Determine the (x, y) coordinate at the center of the cell enclosing the given text.  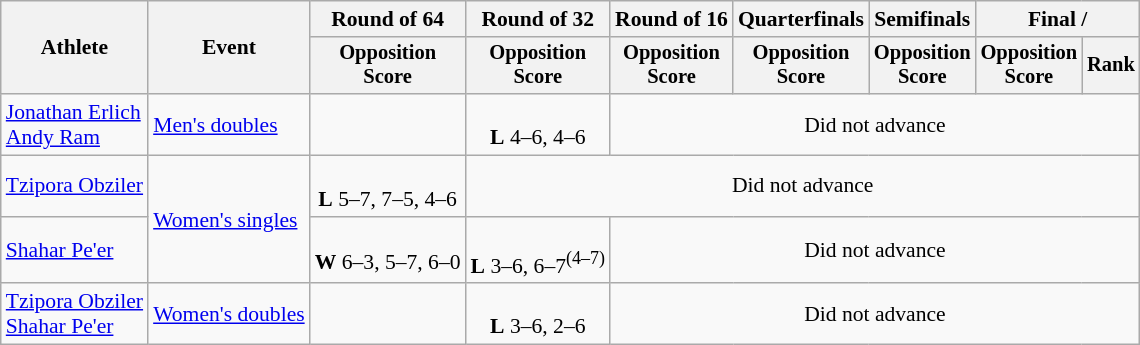
Tzipora ObzilerShahar Pe'er (74, 314)
Round of 32 (538, 19)
Women's doubles (229, 314)
L 3–6, 6–7(4–7) (538, 250)
Round of 64 (388, 19)
Round of 16 (672, 19)
Tzipora Obziler (74, 186)
Final / (1058, 19)
Quarterfinals (801, 19)
Shahar Pe'er (74, 250)
Athlete (74, 48)
Women's singles (229, 220)
Event (229, 48)
Semifinals (922, 19)
L 4–6, 4–6 (538, 124)
W 6–3, 5–7, 6–0 (388, 250)
L 3–6, 2–6 (538, 314)
Jonathan ErlichAndy Ram (74, 124)
L 5–7, 7–5, 4–6 (388, 186)
Rank (1111, 66)
Men's doubles (229, 124)
